Determine the (x, y) coordinate at the center of the cell enclosing the given text.  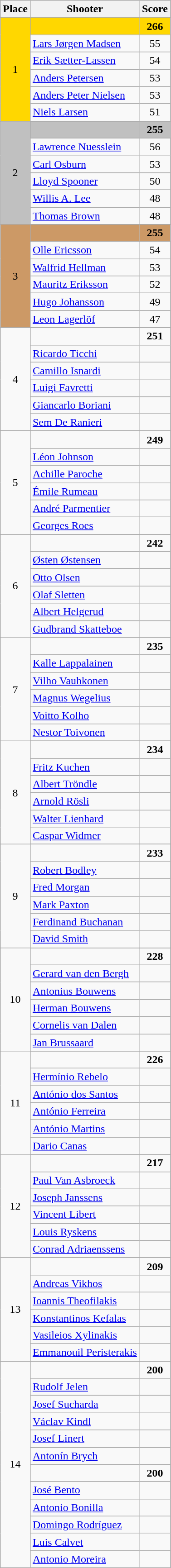
Anders Peter Nielsen (84, 95)
Luigi Favretti (84, 388)
Albert Helgerud (84, 612)
Jan Brussaard (84, 1042)
55 (155, 43)
Walter Lienhard (84, 819)
3 (15, 276)
Vasileios Xylinakis (84, 1335)
Anders Petersen (84, 78)
Domingo Rodríguez (84, 1525)
Sem De Ranieri (84, 422)
Niels Larsen (84, 112)
Antonius Bouwens (84, 991)
Herman Bouwens (84, 1008)
209 (155, 1266)
10 (15, 999)
Antonín Brych (84, 1456)
Camillo Isnardi (84, 371)
Lars Jørgen Madsen (84, 43)
Josef Linert (84, 1439)
Gudbrand Skatteboe (84, 629)
Olle Ericsson (84, 250)
Rudolf Jelen (84, 1387)
Georges Roes (84, 526)
Robert Bodley (84, 870)
234 (155, 749)
242 (155, 543)
Antonio Bonilla (84, 1507)
Hermínio Rebelo (84, 1077)
4 (15, 379)
Václav Kindl (84, 1421)
Carl Osburn (84, 164)
49 (155, 302)
Albert Tröndle (84, 784)
Andreas Vikhos (84, 1283)
249 (155, 439)
Lawrence Nuesslein (84, 147)
51 (155, 112)
Place (15, 9)
Østen Østensen (84, 560)
12 (15, 1206)
Mark Paxton (84, 905)
Leon Lagerlöf (84, 319)
António Martins (84, 1129)
Dario Canas (84, 1146)
Hugo Johansson (84, 302)
9 (15, 896)
1 (15, 69)
251 (155, 336)
Achille Paroche (84, 474)
233 (155, 853)
14 (15, 1464)
David Smith (84, 939)
José Bento (84, 1490)
Shooter (84, 9)
Walfrid Hellman (84, 267)
Mauritz Eriksson (84, 285)
11 (15, 1103)
Antonio Moreira (84, 1559)
235 (155, 646)
7 (15, 689)
Léon Johnson (84, 457)
Arnold Rösli (84, 801)
Ioannis Theofilakis (84, 1301)
Willis A. Lee (84, 198)
Score (155, 9)
Fritz Kuchen (84, 767)
Ricardo Ticchi (84, 353)
António dos Santos (84, 1094)
Joseph Janssens (84, 1197)
8 (15, 792)
Cornelis van Dalen (84, 1025)
Lloyd Spooner (84, 181)
56 (155, 147)
Nestor Toivonen (84, 732)
Vilho Vauhkonen (84, 681)
6 (15, 586)
2 (15, 172)
Olaf Sletten (84, 595)
Gerard van den Bergh (84, 973)
Thomas Brown (84, 216)
47 (155, 319)
5 (15, 482)
Otto Olsen (84, 577)
Émile Rumeau (84, 491)
Vincent Libert (84, 1215)
Kalle Lappalainen (84, 663)
Fred Morgan (84, 887)
50 (155, 181)
13 (15, 1309)
Voitto Kolho (84, 715)
266 (155, 26)
Ferdinand Buchanan (84, 922)
52 (155, 285)
228 (155, 956)
Conrad Adriaenssens (84, 1249)
Magnus Wegelius (84, 698)
226 (155, 1060)
Giancarlo Boriani (84, 405)
Luis Calvet (84, 1542)
Louis Ryskens (84, 1232)
Josef Sucharda (84, 1404)
André Parmentier (84, 509)
Emmanouil Peristerakis (84, 1353)
Konstantinos Kefalas (84, 1318)
Erik Sætter-Lassen (84, 61)
António Ferreira (84, 1111)
217 (155, 1163)
Paul Van Asbroeck (84, 1180)
Caspar Widmer (84, 836)
